Capture the cell that displays the provided text and extract its (x, y) central coordinate. 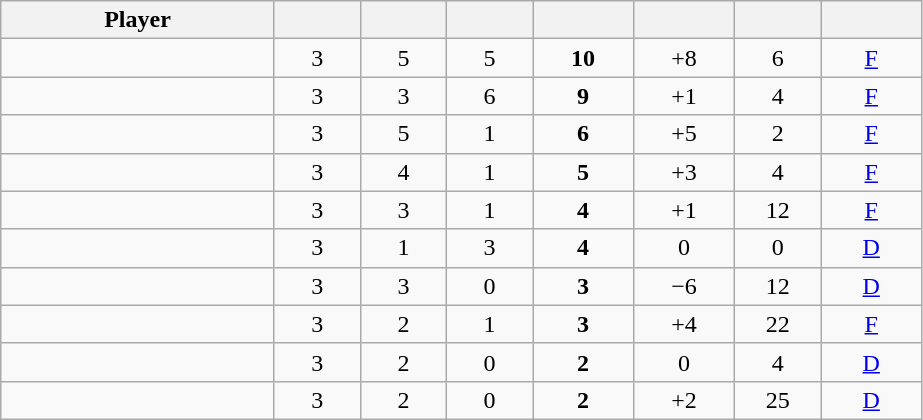
+2 (684, 400)
25 (778, 400)
9 (582, 96)
Player (138, 20)
−6 (684, 286)
22 (778, 324)
+3 (684, 172)
+5 (684, 134)
+8 (684, 58)
10 (582, 58)
+4 (684, 324)
